Return [x, y] of the center of cell containing provided text 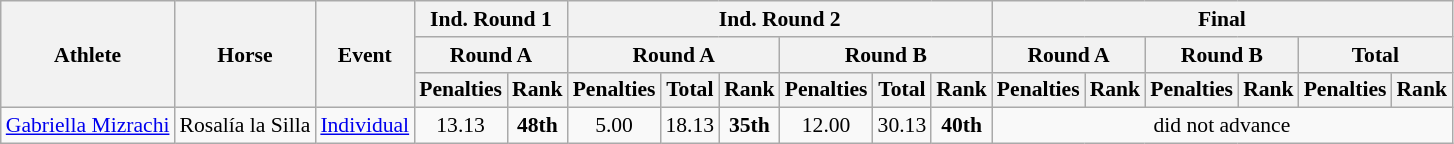
5.00 [614, 126]
Rosalía la Silla [244, 126]
Gabriella Mizrachi [88, 126]
Athlete [88, 54]
did not advance [1222, 126]
Final [1222, 19]
35th [750, 126]
30.13 [902, 126]
12.00 [826, 126]
Individual [364, 126]
Event [364, 54]
13.13 [460, 126]
Ind. Round 1 [490, 19]
Ind. Round 2 [780, 19]
18.13 [690, 126]
48th [538, 126]
Horse [244, 54]
40th [962, 126]
